Output the (x, y) coordinate of the center of the cell containing the given text.  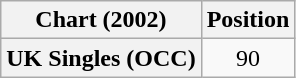
Position (248, 20)
Chart (2002) (101, 20)
90 (248, 58)
UK Singles (OCC) (101, 58)
